Return (x, y) of the center of cell containing provided text 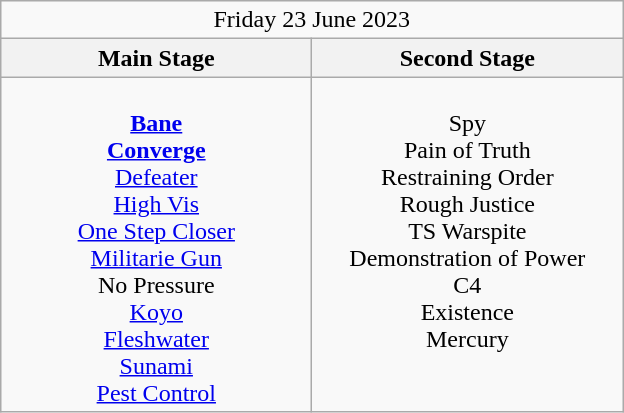
Bane Converge Defeater High Vis One Step Closer Militarie Gun No Pressure Koyo Fleshwater Sunami Pest Control (156, 244)
Spy Pain of Truth Restraining Order Rough Justice TS Warspite Demonstration of Power C4 Existence Mercury (468, 244)
Friday 23 June 2023 (312, 20)
Second Stage (468, 58)
Main Stage (156, 58)
